Return the [X, Y] coordinate for the center point of the cell that contains the specified text.  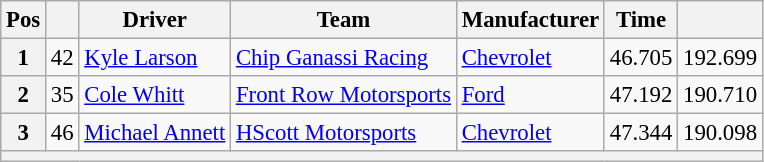
47.192 [640, 95]
Team [344, 20]
190.710 [720, 95]
190.098 [720, 133]
2 [24, 95]
46 [62, 133]
HScott Motorsports [344, 133]
47.344 [640, 133]
35 [62, 95]
Michael Annett [155, 133]
Front Row Motorsports [344, 95]
Cole Whitt [155, 95]
1 [24, 58]
3 [24, 133]
192.699 [720, 58]
Pos [24, 20]
Ford [530, 95]
42 [62, 58]
Chip Ganassi Racing [344, 58]
Kyle Larson [155, 58]
Time [640, 20]
Manufacturer [530, 20]
Driver [155, 20]
46.705 [640, 58]
